Output the (X, Y) coordinate of the center of the cell containing the given text.  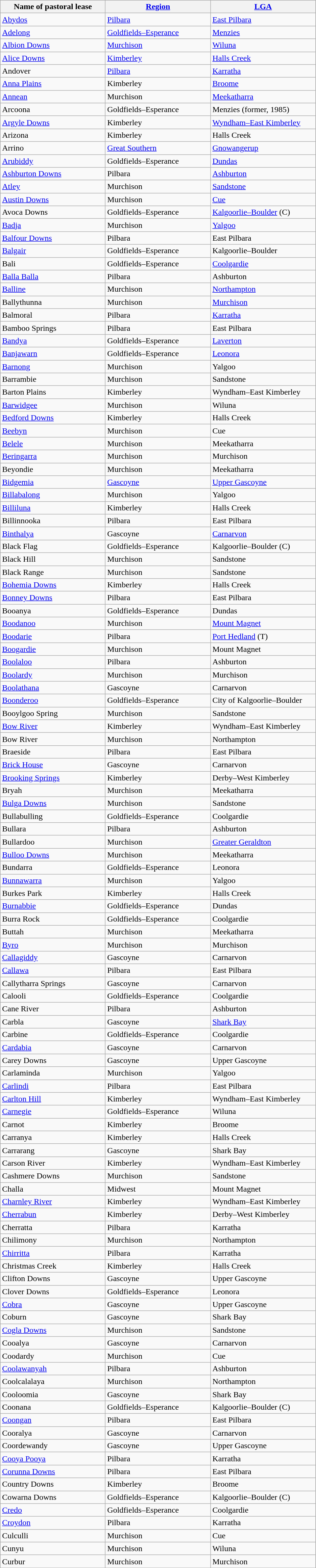
Bonney Downs (53, 598)
Buttah (53, 932)
Barwidgee (53, 405)
Cherrabun (53, 1215)
Carlton Hill (53, 1099)
Name of pastoral lease (53, 7)
Alice Downs (53, 58)
Cogla Downs (53, 1330)
Badja (53, 225)
Binthalya (53, 533)
Andover (53, 71)
Coonana (53, 1407)
Annean (53, 97)
Carey Downs (53, 1060)
Carson River (53, 1163)
Black Range (53, 572)
Cooralya (53, 1433)
Midwest (158, 1189)
Clover Downs (53, 1292)
Balfour Downs (53, 238)
Cobra (53, 1304)
Gnowangerup (263, 148)
Austin Downs (53, 200)
Cunyu (53, 1548)
Balla Balla (53, 276)
Cashmere Downs (53, 1176)
Arizona (53, 135)
Booanya (53, 611)
Cooalya (53, 1343)
Barton Plains (53, 392)
Cowarna Downs (53, 1497)
Kalgoorlie–Boulder (263, 251)
Carranya (53, 1137)
Beyondie (53, 469)
Croydon (53, 1523)
Bullabulling (53, 816)
Burnabbie (53, 906)
Ashburton Downs (53, 174)
Argyle Downs (53, 122)
Balmoral (53, 315)
Carlaminda (53, 1073)
Coordewandy (53, 1446)
Bullara (53, 829)
Callagiddy (53, 957)
Bali (53, 264)
Banjawarn (53, 353)
Chirritta (53, 1253)
Ballythunna (53, 302)
Bidgemia (53, 482)
Carnegie (53, 1112)
Corunna Downs (53, 1471)
Anna Plains (53, 84)
Carbla (53, 1022)
Barrambie (53, 379)
LGA (263, 7)
Beringarra (53, 456)
Braeside (53, 752)
Greater Geraldton (263, 842)
Billabalong (53, 495)
Bohemia Downs (53, 585)
Balgair (53, 251)
Burra Rock (53, 919)
Menzies (263, 32)
Arubiddy (53, 161)
Boolardy (53, 675)
Beebyn (53, 431)
Carrarang (53, 1150)
Carbine (53, 1035)
Bulga Downs (53, 803)
Coolawanyah (53, 1368)
Coodardy (53, 1356)
Calooli (53, 996)
Adelong (53, 32)
Laverton (263, 341)
Clifton Downs (53, 1279)
Bandya (53, 341)
Coongan (53, 1420)
Boodanoo (53, 623)
Balline (53, 289)
Callawa (53, 970)
Region (158, 7)
Billinnooka (53, 521)
Arrino (53, 148)
Bulloo Downs (53, 855)
Byro (53, 945)
Black Hill (53, 559)
Atley (53, 187)
Brick House (53, 765)
Curbur (53, 1561)
Bryah (53, 791)
Abydos (53, 20)
Menzies (former, 1985) (263, 109)
Credo (53, 1510)
Callytharra Springs (53, 983)
Boodarie (53, 636)
Cooloomia (53, 1394)
Chilimony (53, 1240)
Brooking Springs (53, 777)
City of Kalgoorlie–Boulder (263, 700)
Boolaloo (53, 662)
Cooya Pooya (53, 1459)
Bamboo Springs (53, 328)
Christmas Creek (53, 1266)
Avoca Downs (53, 212)
Bedford Downs (53, 418)
Boolathana (53, 688)
Black Flag (53, 546)
Coburn (53, 1317)
Bundarra (53, 868)
Booylgoo Spring (53, 713)
Country Downs (53, 1484)
Port Hedland (T) (263, 636)
Boogardie (53, 649)
Bunnawarra (53, 880)
Burkes Park (53, 893)
Cherratta (53, 1227)
Albion Downs (53, 45)
Charnley River (53, 1202)
Arcoona (53, 109)
Bullardoo (53, 842)
Cardabia (53, 1047)
Belele (53, 444)
Challa (53, 1189)
Carnot (53, 1124)
Carlindi (53, 1086)
Boonderoo (53, 700)
Great Southern (158, 148)
Billiluna (53, 508)
Coolcalalaya (53, 1381)
Culculli (53, 1536)
Cane River (53, 1009)
Barnong (53, 366)
